Output the [X, Y] coordinate of the center of the cell containing the given text.  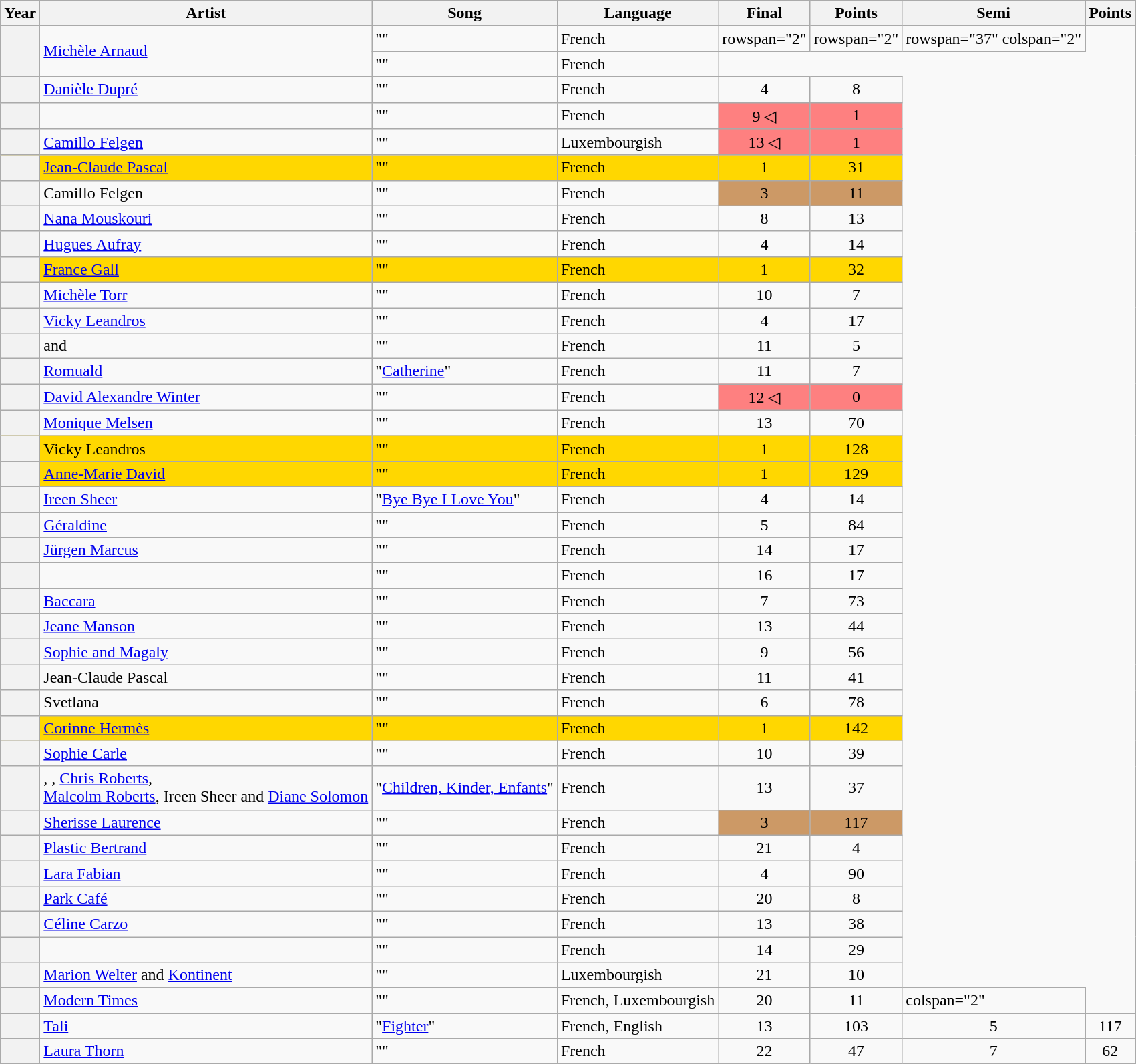
Sherisse Laurence [206, 822]
Géraldine [206, 524]
Ireen Sheer [206, 499]
84 [856, 524]
Sophie Carle [206, 753]
Laura Thorn [206, 1051]
"Children, Kinder, Enfants" [465, 788]
"Fighter" [465, 1026]
Nana Mouskouri [206, 218]
Modern Times [206, 1001]
Jürgen Marcus [206, 550]
78 [856, 703]
"Bye Bye I Love You" [465, 499]
41 [856, 677]
13 ◁ [765, 142]
France Gall [206, 269]
Michèle Arnaud [206, 51]
"Catherine" [465, 371]
Artist [206, 13]
142 [856, 728]
rowspan="37" colspan="2" [994, 39]
Park Café [206, 898]
Baccara [206, 601]
32 [856, 269]
0 [856, 397]
, , Chris Roberts, Malcolm Roberts, Ireen Sheer and Diane Solomon [206, 788]
Plastic Bertrand [206, 848]
39 [856, 753]
6 [765, 703]
Lara Fabian [206, 873]
Tali [206, 1026]
Language [637, 13]
73 [856, 601]
David Alexandre Winter [206, 397]
Hugues Aufray [206, 244]
29 [856, 949]
38 [856, 924]
22 [765, 1051]
62 [1110, 1051]
Michèle Torr [206, 295]
31 [856, 168]
37 [856, 788]
56 [856, 652]
Monique Melsen [206, 423]
Romuald [206, 371]
44 [856, 627]
16 [765, 576]
47 [856, 1051]
Song [465, 13]
Year [20, 13]
Anne-Marie David [206, 474]
colspan="2" [994, 1001]
Jeane Manson [206, 627]
Final [765, 13]
Danièle Dupré [206, 90]
Corinne Hermès [206, 728]
70 [856, 423]
12 ◁ [765, 397]
128 [856, 448]
and [206, 346]
Semi [994, 13]
129 [856, 474]
103 [856, 1026]
Marion Welter and Kontinent [206, 975]
Sophie and Magaly [206, 652]
French, English [637, 1026]
Céline Carzo [206, 924]
9 ◁ [765, 116]
Svetlana [206, 703]
90 [856, 873]
9 [765, 652]
French, Luxembourgish [637, 1001]
